Search for the cell housing the specified text and yield its [x, y] center coordinate. 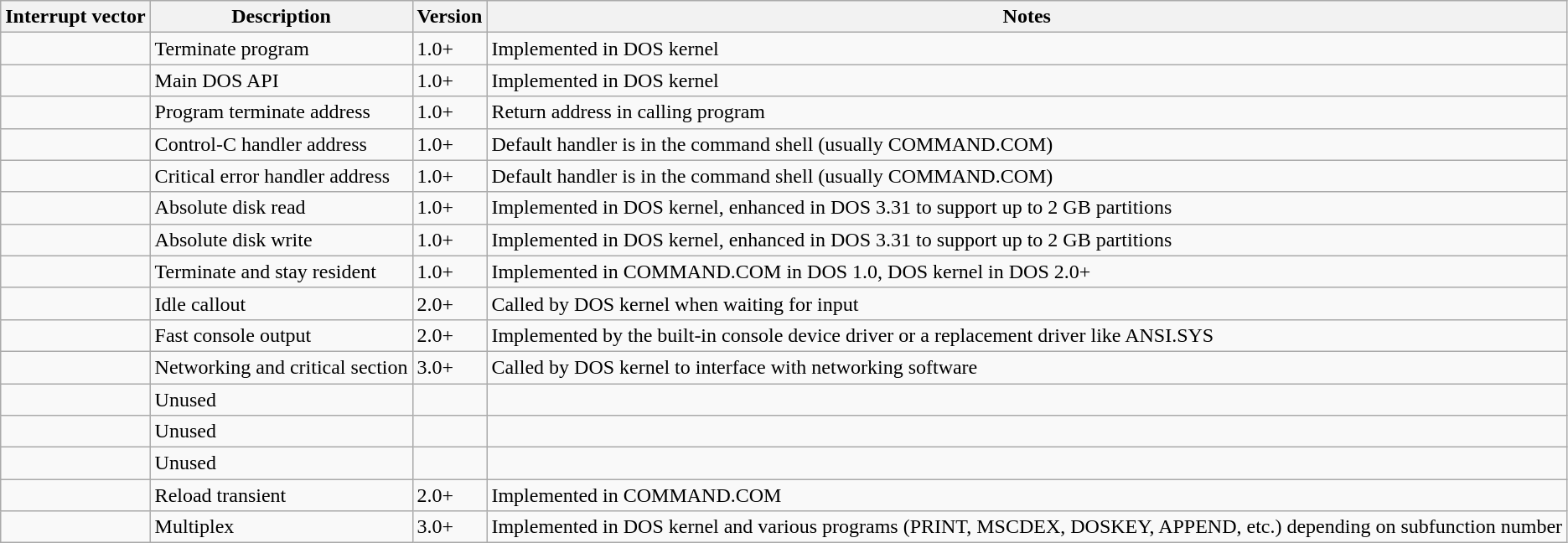
Idle callout [282, 303]
Version [449, 17]
Return address in calling program [1027, 112]
Implemented in COMMAND.COM [1027, 495]
Description [282, 17]
Called by DOS kernel to interface with networking software [1027, 367]
Absolute disk read [282, 208]
Fast console output [282, 335]
Interrupt vector [75, 17]
Called by DOS kernel when waiting for input [1027, 303]
Notes [1027, 17]
Absolute disk write [282, 240]
Program terminate address [282, 112]
Critical error handler address [282, 176]
Control-C handler address [282, 144]
Networking and critical section [282, 367]
Main DOS API [282, 80]
Implemented by the built-in console device driver or a replacement driver like ANSI.SYS [1027, 335]
Terminate program [282, 49]
Implemented in COMMAND.COM in DOS 1.0, DOS kernel in DOS 2.0+ [1027, 271]
Implemented in DOS kernel and various programs (PRINT, MSCDEX, DOSKEY, APPEND, etc.) depending on subfunction number [1027, 527]
Reload transient [282, 495]
Multiplex [282, 527]
Terminate and stay resident [282, 271]
